Search for the cell housing the specified text and yield its [X, Y] center coordinate. 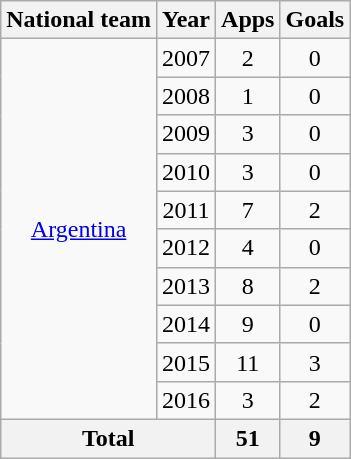
2011 [186, 210]
2016 [186, 400]
4 [248, 248]
Year [186, 20]
2012 [186, 248]
11 [248, 362]
2007 [186, 58]
National team [79, 20]
51 [248, 438]
8 [248, 286]
2010 [186, 172]
Goals [315, 20]
Total [108, 438]
1 [248, 96]
2015 [186, 362]
7 [248, 210]
2014 [186, 324]
Argentina [79, 230]
2008 [186, 96]
Apps [248, 20]
2009 [186, 134]
2013 [186, 286]
